Return the [x, y] coordinate for the center point of the cell that contains the specified text.  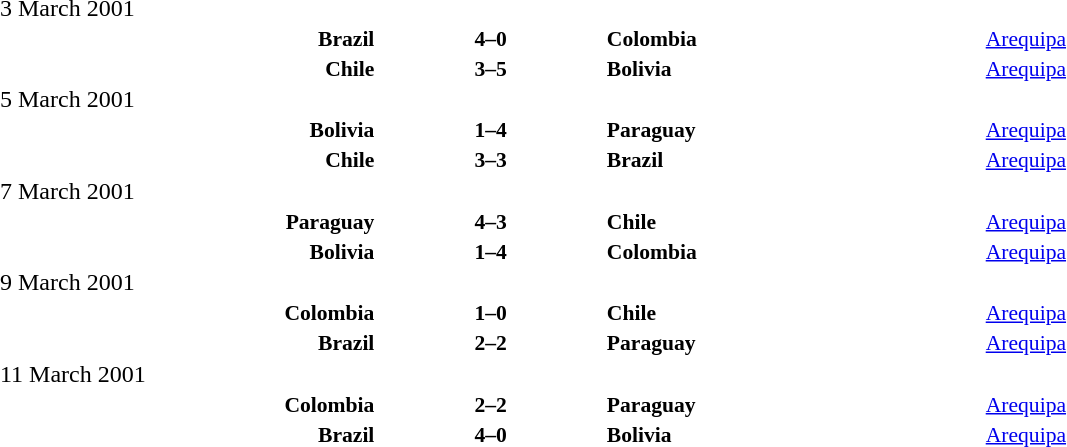
Bolivia [794, 68]
Brazil [794, 160]
3–3 [490, 160]
3–5 [490, 68]
1–0 [490, 313]
4–0 [490, 38]
4–3 [490, 222]
